Detect which cell encompasses the target text, then output its (X, Y) center coordinate. 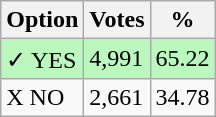
4,991 (117, 59)
Votes (117, 20)
% (182, 20)
2,661 (117, 97)
65.22 (182, 59)
X NO (42, 97)
✓ YES (42, 59)
34.78 (182, 97)
Option (42, 20)
